Identify which cell holds the provided text, then report its [x, y] central coordinate. 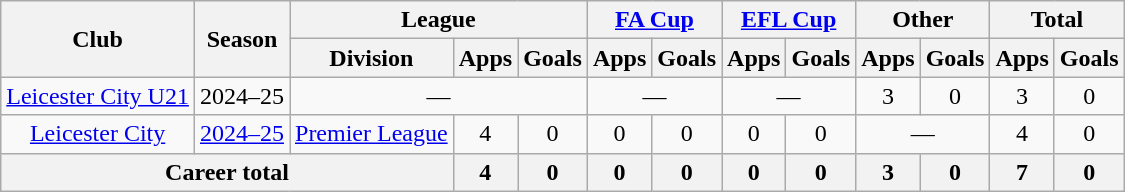
Career total [227, 172]
Total [1057, 20]
Premier League [372, 134]
League [439, 20]
Leicester City [98, 134]
Division [372, 58]
Other [923, 20]
Club [98, 39]
7 [1022, 172]
Leicester City U21 [98, 96]
Season [242, 39]
FA Cup [654, 20]
EFL Cup [789, 20]
